Return (X, Y) of the center of cell containing provided text 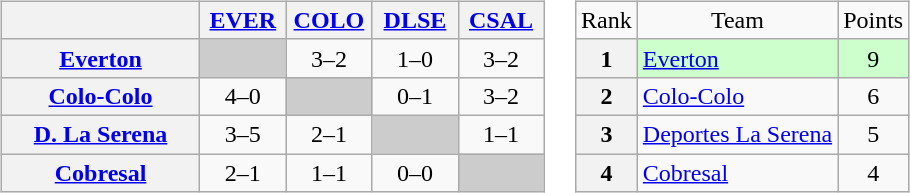
CSAL (501, 20)
3 (607, 134)
Points (874, 20)
EVER (243, 20)
Team (737, 20)
1–0 (415, 58)
D. La Serena (100, 134)
5 (874, 134)
COLO (329, 20)
0–0 (415, 173)
2 (607, 96)
9 (874, 58)
1 (607, 58)
Deportes La Serena (737, 134)
6 (874, 96)
3–5 (243, 134)
DLSE (415, 20)
0–1 (415, 96)
4–0 (243, 96)
Rank (607, 20)
